For the text-containing cell, return its midpoint in [X, Y] coordinate format. 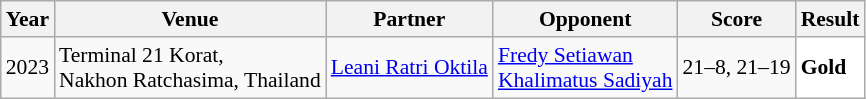
Gold [830, 68]
21–8, 21–19 [737, 68]
Score [737, 19]
Partner [410, 19]
Venue [190, 19]
Leani Ratri Oktila [410, 68]
Fredy Setiawan Khalimatus Sadiyah [586, 68]
Result [830, 19]
Terminal 21 Korat,Nakhon Ratchasima, Thailand [190, 68]
Year [28, 19]
Opponent [586, 19]
2023 [28, 68]
